Capture the cell that displays the provided text and extract its (X, Y) central coordinate. 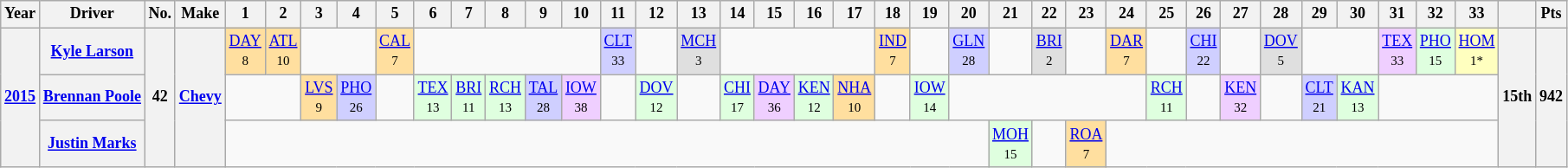
TAL28 (543, 98)
IOW14 (930, 98)
4 (357, 14)
13 (699, 14)
BRI11 (469, 98)
33 (1477, 14)
Justin Marks (92, 144)
5 (395, 14)
20 (969, 14)
26 (1203, 14)
LVS9 (319, 98)
KEN12 (814, 98)
Year (21, 14)
DAY36 (774, 98)
31 (1397, 14)
DAY8 (245, 51)
9 (543, 14)
7 (469, 14)
15th (1517, 97)
21 (1011, 14)
28 (1281, 14)
6 (433, 14)
HOM1* (1477, 51)
18 (894, 14)
ROA7 (1086, 144)
CAL7 (395, 51)
DOV5 (1281, 51)
IND7 (894, 51)
17 (855, 14)
CHI17 (738, 98)
MOH15 (1011, 144)
CLT33 (618, 51)
RCH11 (1166, 98)
29 (1320, 14)
PHO26 (357, 98)
15 (774, 14)
942 (1552, 97)
KEN32 (1241, 98)
CHI22 (1203, 51)
NHA10 (855, 98)
27 (1241, 14)
22 (1049, 14)
MCH3 (699, 51)
19 (930, 14)
32 (1436, 14)
23 (1086, 14)
1 (245, 14)
Pts (1552, 14)
Brennan Poole (92, 98)
GLN28 (969, 51)
Kyle Larson (92, 51)
DAR7 (1127, 51)
8 (506, 14)
BRI2 (1049, 51)
IOW38 (582, 98)
3 (319, 14)
DOV12 (656, 98)
16 (814, 14)
TEX33 (1397, 51)
Make (200, 14)
ATL10 (283, 51)
14 (738, 14)
2015 (21, 97)
Driver (92, 14)
No. (159, 14)
11 (618, 14)
KAN13 (1358, 98)
CLT21 (1320, 98)
PHO15 (1436, 51)
12 (656, 14)
Chevy (200, 97)
TEX13 (433, 98)
10 (582, 14)
42 (159, 97)
RCH13 (506, 98)
2 (283, 14)
25 (1166, 14)
24 (1127, 14)
30 (1358, 14)
